Return [X, Y] of the center of cell containing provided text 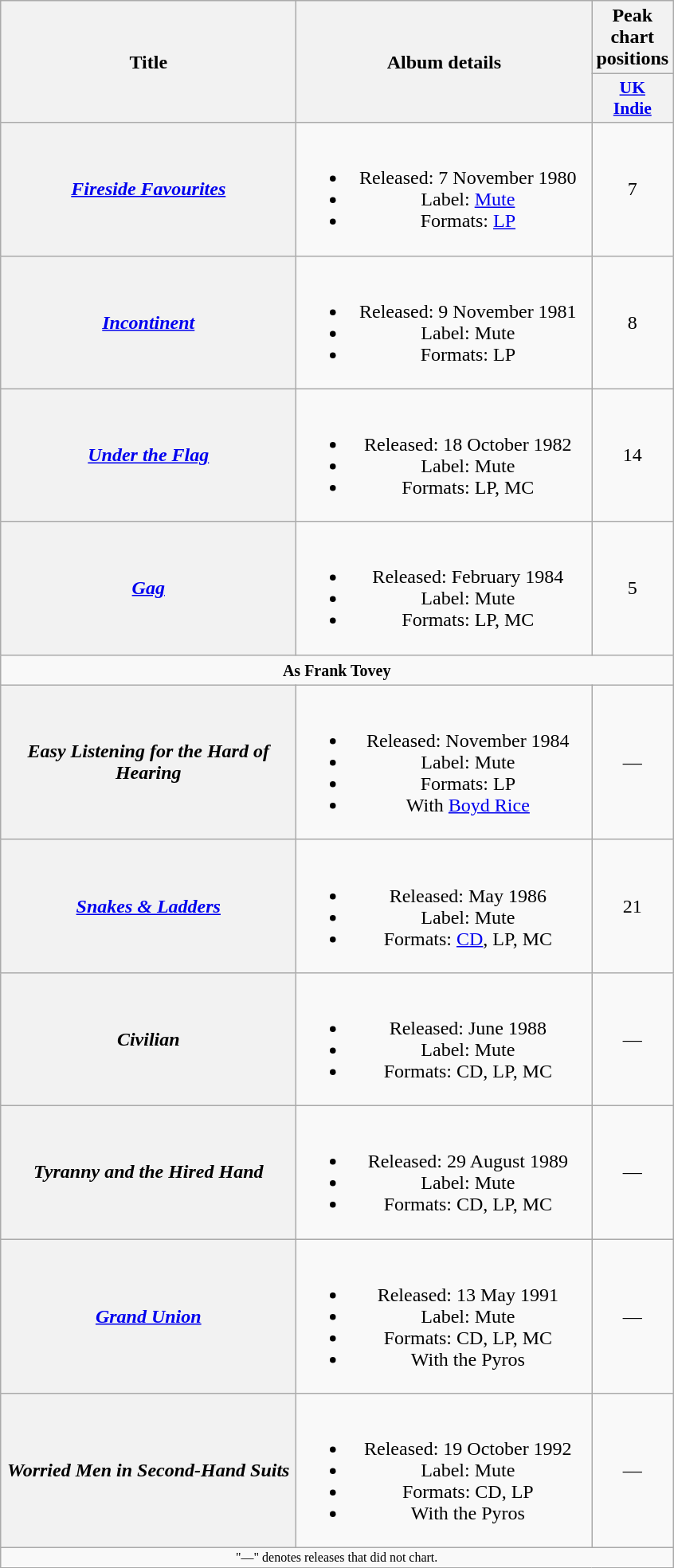
Easy Listening for the Hard of Hearing [148, 762]
"—" denotes releases that did not chart. [337, 1558]
Released: 29 August 1989Label: MuteFormats: CD, LP, MC [445, 1172]
Released: November 1984Label: MuteFormats: LPWith Boyd Rice [445, 762]
Incontinent [148, 322]
Worried Men in Second-Hand Suits [148, 1471]
Gag [148, 588]
Released: 18 October 1982Label: MuteFormats: LP, MC [445, 456]
Tyranny and the Hired Hand [148, 1172]
Released: 13 May 1991Label: MuteFormats: CD, LP, MCWith the Pyros [445, 1316]
5 [633, 588]
Civilian [148, 1038]
Title [148, 62]
Released: 9 November 1981Label: MuteFormats: LP [445, 322]
21 [633, 906]
8 [633, 322]
Album details [445, 62]
Released: June 1988Label: MuteFormats: CD, LP, MC [445, 1038]
Released: May 1986Label: MuteFormats: CD, LP, MC [445, 906]
Fireside Favourites [148, 190]
Snakes & Ladders [148, 906]
Grand Union [148, 1316]
Released: February 1984Label: MuteFormats: LP, MC [445, 588]
7 [633, 190]
Peak chart positions [633, 37]
14 [633, 456]
UKIndie [633, 99]
As Frank Tovey [337, 670]
Released: 19 October 1992Label: MuteFormats: CD, LPWith the Pyros [445, 1471]
Released: 7 November 1980Label: MuteFormats: LP [445, 190]
Under the Flag [148, 456]
